Locate the cell with the specified text and output its (x, y) center coordinate. 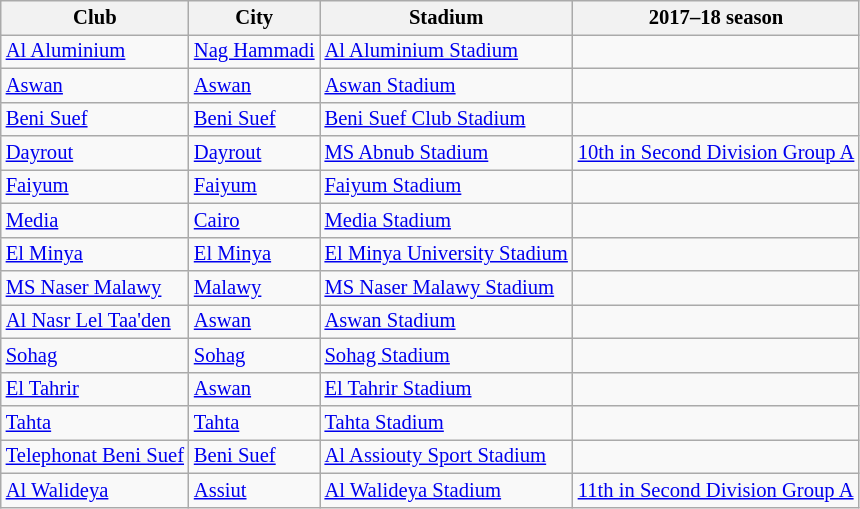
Al Assiouty Sport Stadium (446, 456)
MS Naser Malawy Stadium (446, 287)
Media Stadium (446, 220)
El Minya University Stadium (446, 254)
City (254, 17)
Cairo (254, 220)
Club (95, 17)
El Tahrir Stadium (446, 389)
MS Naser Malawy (95, 287)
Assiut (254, 490)
MS Abnub Stadium (446, 153)
Nag Hammadi (254, 51)
Malawy (254, 287)
El Tahrir (95, 389)
Sohag Stadium (446, 355)
10th in Second Division Group A (716, 153)
2017–18 season (716, 17)
Telephonat Beni Suef (95, 456)
Faiyum Stadium (446, 186)
Al Aluminium Stadium (446, 51)
Beni Suef Club Stadium (446, 119)
Tahta Stadium (446, 423)
Stadium (446, 17)
Al Aluminium (95, 51)
Al Walideya (95, 490)
Al Walideya Stadium (446, 490)
11th in Second Division Group A (716, 490)
Media (95, 220)
Al Nasr Lel Taa'den (95, 321)
